Return the [X, Y] coordinate for the center point of the cell that contains the specified text.  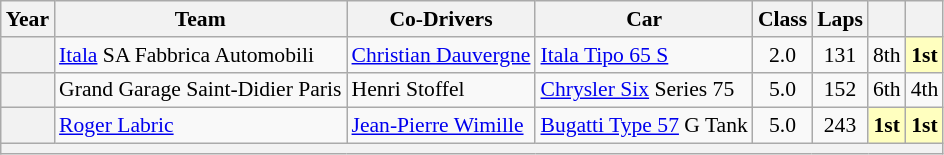
Itala Tipo 65 S [644, 55]
Itala SA Fabbrica Automobili [200, 55]
Roger Labric [200, 126]
Year [28, 19]
Henri Stoffel [440, 90]
Class [782, 19]
Car [644, 19]
Bugatti Type 57 G Tank [644, 126]
152 [840, 90]
8th [887, 55]
Co-Drivers [440, 19]
131 [840, 55]
Christian Dauvergne [440, 55]
Chrysler Six Series 75 [644, 90]
6th [887, 90]
Grand Garage Saint-Didier Paris [200, 90]
Laps [840, 19]
2.0 [782, 55]
243 [840, 126]
Jean-Pierre Wimille [440, 126]
4th [925, 90]
Team [200, 19]
